Pinpoint the cell where the given text exists, returning its [x, y] midpoint coordinate. 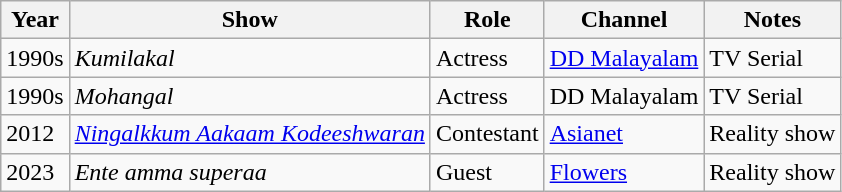
2023 [35, 172]
Ningalkkum Aakaam Kodeeshwaran [250, 134]
Guest [487, 172]
Show [250, 20]
Notes [772, 20]
Kumilakal [250, 58]
Flowers [624, 172]
Asianet [624, 134]
Mohangal [250, 96]
2012 [35, 134]
Contestant [487, 134]
Channel [624, 20]
Year [35, 20]
Role [487, 20]
Ente amma superaa [250, 172]
